Output the (x, y) coordinate of the center of the cell containing the given text.  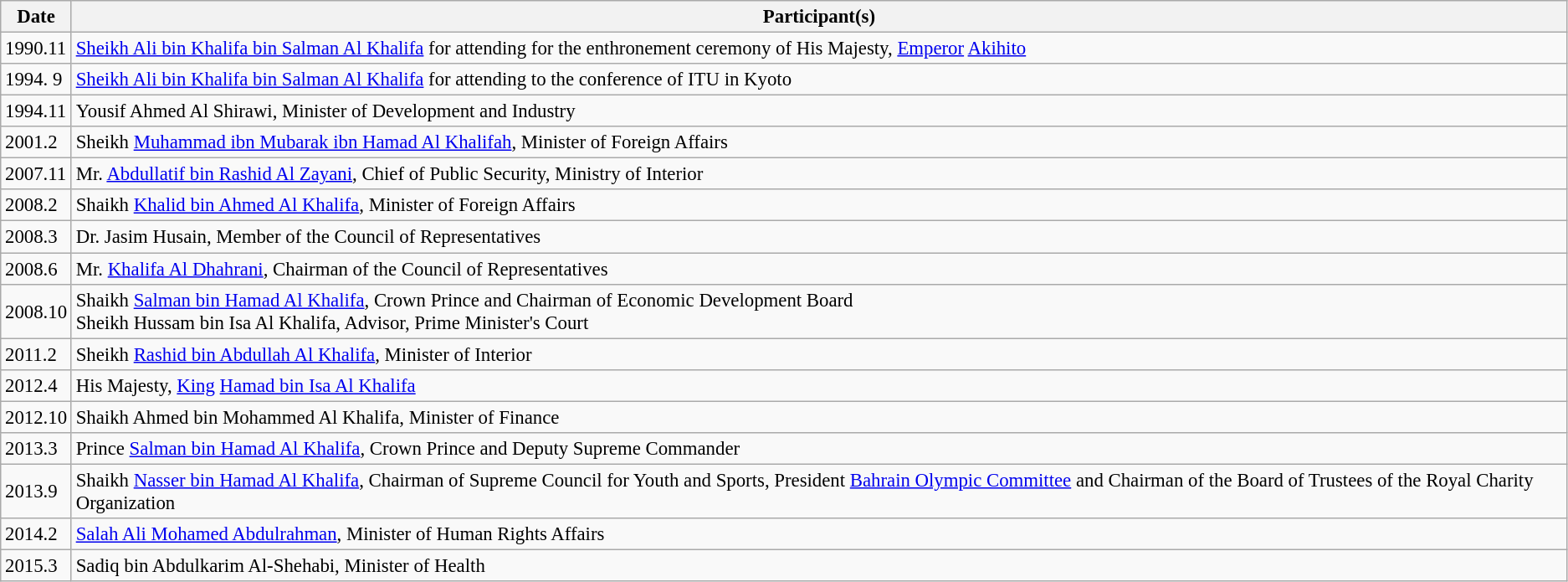
2013.9 (37, 491)
1994. 9 (37, 80)
2001.2 (37, 142)
2008.2 (37, 205)
Yousif Ahmed Al Shirawi, Minister of Development and Industry (818, 111)
Mr. Khalifa Al Dhahrani, Chairman of the Council of Representatives (818, 269)
1990.11 (37, 49)
2011.2 (37, 354)
Prince Salman bin Hamad Al Khalifa, Crown Prince and Deputy Supreme Commander (818, 449)
Sheikh Ali bin Khalifa bin Salman Al Khalifa for attending for the enthronement ceremony of His Majesty, Emperor Akihito (818, 49)
His Majesty, King Hamad bin Isa Al Khalifa (818, 385)
Dr. Jasim Husain, Member of the Council of Representatives (818, 237)
2012.10 (37, 417)
2008.6 (37, 269)
2008.10 (37, 312)
Sheikh Ali bin Khalifa bin Salman Al Khalifa for attending to the conference of ITU in Kyoto (818, 80)
2012.4 (37, 385)
1994.11 (37, 111)
Mr. Abdullatif bin Rashid Al Zayani, Chief of Public Security, Ministry of Interior (818, 174)
2013.3 (37, 449)
2015.3 (37, 565)
Shaikh Ahmed bin Mohammed Al Khalifa, Minister of Finance (818, 417)
Date (37, 17)
Sadiq bin Abdulkarim Al-Shehabi, Minister of Health (818, 565)
Shaikh Khalid bin Ahmed Al Khalifa, Minister of Foreign Affairs (818, 205)
2014.2 (37, 534)
Participant(s) (818, 17)
2007.11 (37, 174)
2008.3 (37, 237)
Sheikh Rashid bin Abdullah Al Khalifa, Minister of Interior (818, 354)
Salah Ali Mohamed Abdulrahman, Minister of Human Rights Affairs (818, 534)
Sheikh Muhammad ibn Mubarak ibn Hamad Al Khalifah, Minister of Foreign Affairs (818, 142)
